Find where the given text appears and provide that cell's center as (x, y) coordinate. 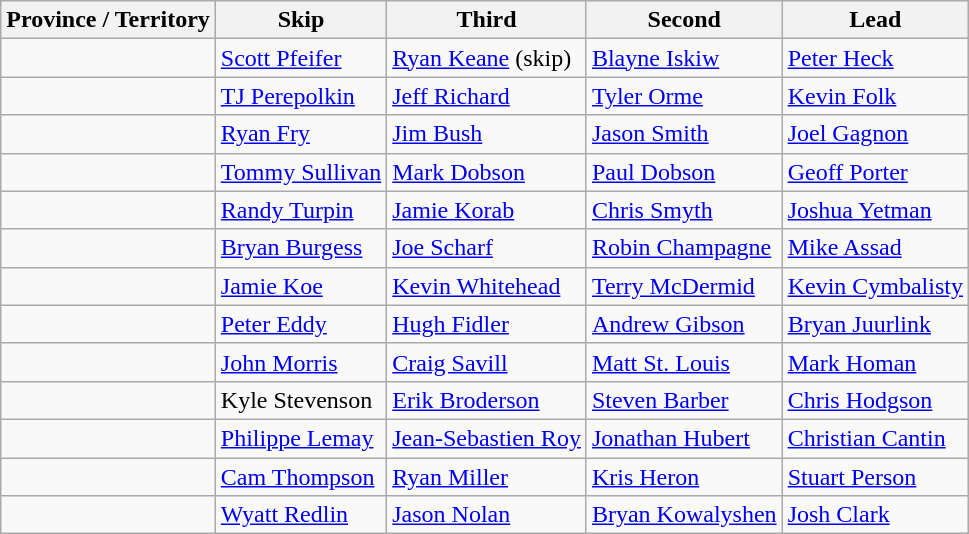
Randy Turpin (300, 210)
Jim Bush (487, 134)
Joe Scharf (487, 248)
Kevin Cymbalisty (875, 286)
Joshua Yetman (875, 210)
Christian Cantin (875, 438)
Bryan Kowalyshen (684, 515)
Joel Gagnon (875, 134)
Chris Hodgson (875, 400)
Kris Heron (684, 477)
Philippe Lemay (300, 438)
Tyler Orme (684, 96)
Bryan Burgess (300, 248)
John Morris (300, 362)
Kevin Folk (875, 96)
Paul Dobson (684, 172)
Skip (300, 20)
Kyle Stevenson (300, 400)
Mark Dobson (487, 172)
Josh Clark (875, 515)
Mark Homan (875, 362)
Terry McDermid (684, 286)
Robin Champagne (684, 248)
Third (487, 20)
Geoff Porter (875, 172)
Ryan Keane (skip) (487, 58)
Blayne Iskiw (684, 58)
Peter Heck (875, 58)
Scott Pfeifer (300, 58)
Chris Smyth (684, 210)
Steven Barber (684, 400)
Kevin Whitehead (487, 286)
Jean-Sebastien Roy (487, 438)
Jamie Koe (300, 286)
Lead (875, 20)
Erik Broderson (487, 400)
Stuart Person (875, 477)
Hugh Fidler (487, 324)
Province / Territory (108, 20)
Bryan Juurlink (875, 324)
Jason Nolan (487, 515)
Cam Thompson (300, 477)
Second (684, 20)
Mike Assad (875, 248)
Peter Eddy (300, 324)
Matt St. Louis (684, 362)
Jeff Richard (487, 96)
Ryan Miller (487, 477)
Jason Smith (684, 134)
TJ Perepolkin (300, 96)
Jonathan Hubert (684, 438)
Craig Savill (487, 362)
Ryan Fry (300, 134)
Jamie Korab (487, 210)
Wyatt Redlin (300, 515)
Tommy Sullivan (300, 172)
Andrew Gibson (684, 324)
